Identify which cell holds the provided text, then report its (X, Y) central coordinate. 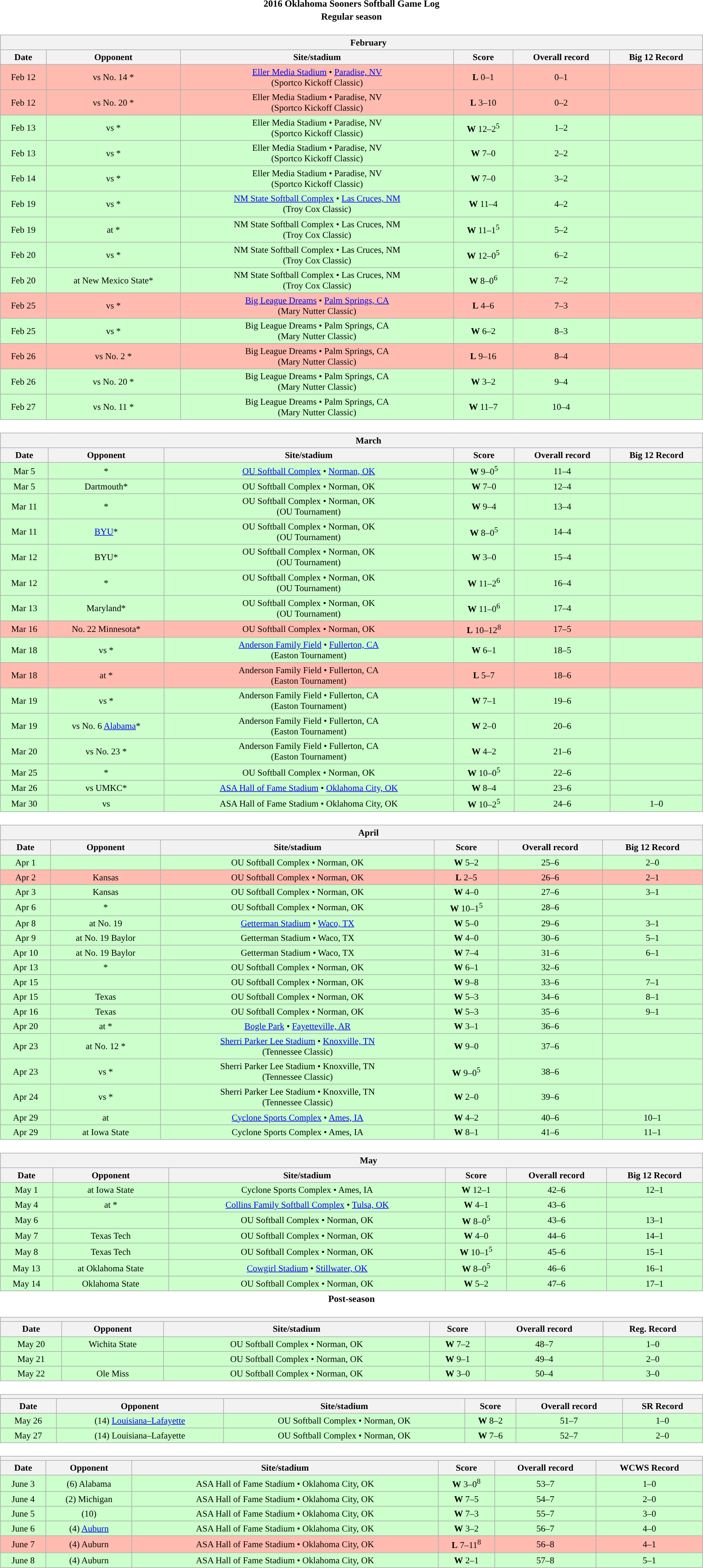
7–2 (561, 280)
W 7–1 (484, 701)
Apr 3 (26, 892)
vs No. 14 * (113, 77)
11–1 (652, 1132)
52–7 (569, 1435)
47–6 (556, 1284)
5–2 (561, 229)
W 8–4 (484, 788)
(10) (89, 1514)
50–4 (545, 1373)
L 7–118 (466, 1544)
June 7 (24, 1544)
4–2 (561, 204)
34–6 (550, 997)
vs UMKC* (106, 788)
Apr 6 (26, 907)
W 8–06 (483, 280)
17–1 (655, 1284)
Bogle Park • Fayetteville, AR (297, 1026)
7–3 (561, 305)
Wichita State (113, 1344)
at Oklahoma State (111, 1268)
W 2–1 (466, 1560)
Apr 24 (26, 1097)
June 8 (24, 1560)
Cowgirl Stadium • Stillwater, OK (307, 1268)
14–1 (655, 1236)
L 9–16 (483, 356)
14–4 (562, 532)
8–4 (561, 356)
Apr 8 (26, 923)
W 12–1 (476, 1190)
W 8–2 (490, 1420)
18–6 (562, 675)
Mar 20 (24, 751)
45–6 (556, 1251)
7–1 (652, 982)
W 9–1 (457, 1359)
36–6 (550, 1026)
21–6 (562, 751)
4–0 (649, 1529)
vs No. 23 * (106, 751)
Mar 30 (24, 803)
23–6 (562, 788)
12–4 (562, 487)
SR Record (662, 1406)
May 14 (27, 1284)
9–1 (652, 1012)
3–2 (561, 179)
L 0–1 (483, 77)
L 10–128 (484, 629)
W 12–25 (483, 128)
8–3 (561, 330)
Apr 2 (26, 877)
Apr 20 (26, 1026)
2–2 (561, 153)
1–2 (561, 128)
Apr 1 (26, 862)
40–6 (550, 1117)
9–4 (561, 382)
WCWS Record (649, 1468)
48–7 (545, 1344)
May 27 (28, 1435)
27–6 (550, 892)
W 12–05 (483, 255)
55–7 (545, 1514)
May 26 (28, 1420)
16–1 (655, 1268)
42–6 (556, 1190)
49–4 (545, 1359)
33–6 (550, 982)
6–2 (561, 255)
W 11–15 (483, 229)
May 4 (27, 1205)
May 7 (27, 1236)
at No. 12 * (106, 1046)
13–1 (655, 1220)
35–6 (550, 1012)
Apr 10 (26, 953)
May 8 (27, 1251)
vs No. 11 * (113, 407)
W 6–2 (483, 330)
24–6 (562, 803)
W 7–3 (466, 1514)
57–8 (545, 1560)
15–1 (655, 1251)
W 3–08 (466, 1483)
April (351, 833)
28–6 (550, 907)
L 2–5 (466, 877)
at (106, 1117)
0–2 (561, 103)
Apr 16 (26, 1012)
W 9–0 (466, 1046)
53–7 (545, 1483)
June 4 (24, 1499)
vs No. 6 Alabama* (106, 726)
W 3–1 (466, 1026)
30–6 (550, 938)
17–4 (562, 608)
(2) Michigan (89, 1499)
38–6 (550, 1071)
W 7–6 (490, 1435)
56–7 (545, 1529)
44–6 (556, 1236)
May 20 (31, 1344)
W 7–5 (466, 1499)
Apr 9 (26, 938)
19–6 (562, 701)
41–6 (550, 1132)
Feb 14 (24, 179)
Apr 13 (26, 967)
10–1 (652, 1117)
W 11–06 (484, 608)
4–1 (649, 1544)
11–4 (562, 471)
Reg. Record (653, 1329)
17–5 (562, 629)
16–4 (562, 582)
June 6 (24, 1529)
29–6 (550, 923)
8–1 (652, 997)
vs No. 2 * (113, 356)
L 4–6 (483, 305)
vs (106, 803)
0–1 (561, 77)
Maryland* (106, 608)
May 6 (27, 1220)
March (351, 440)
Mar 26 (24, 788)
22–6 (562, 772)
12–1 (655, 1190)
W 7–2 (457, 1344)
18–5 (562, 650)
56–8 (545, 1544)
W 9–4 (484, 506)
Mar 16 (24, 629)
26–6 (550, 877)
W 11–7 (483, 407)
May 22 (31, 1373)
W 11–26 (484, 582)
54–7 (545, 1499)
W 10–25 (484, 803)
37–6 (550, 1046)
W 11–4 (483, 204)
6–1 (652, 953)
51–7 (569, 1420)
May 13 (27, 1268)
32–6 (550, 967)
May 1 (27, 1190)
Dartmouth* (106, 487)
June 3 (24, 1483)
Ole Miss (113, 1373)
13–4 (562, 506)
June 5 (24, 1514)
February (351, 42)
at No. 19 (106, 923)
15–4 (562, 557)
2–1 (652, 877)
W 9–8 (466, 982)
Feb 27 (24, 407)
Mar 25 (24, 772)
Collins Family Softball Complex • Tulsa, OK (307, 1205)
W 10–05 (484, 772)
May (351, 1160)
No. 22 Minnesota* (106, 629)
L 3–10 (483, 103)
L 5–7 (484, 675)
39–6 (550, 1097)
25–6 (550, 862)
W 5–0 (466, 923)
31–6 (550, 953)
46–6 (556, 1268)
Oklahoma State (111, 1284)
10–4 (561, 407)
May 21 (31, 1359)
W 4–1 (476, 1205)
W 8–1 (466, 1132)
at New Mexico State* (113, 280)
20–6 (562, 726)
Mar 13 (24, 608)
W 7–4 (466, 953)
(6) Alabama (89, 1483)
